Return (x, y) of the center of cell containing provided text 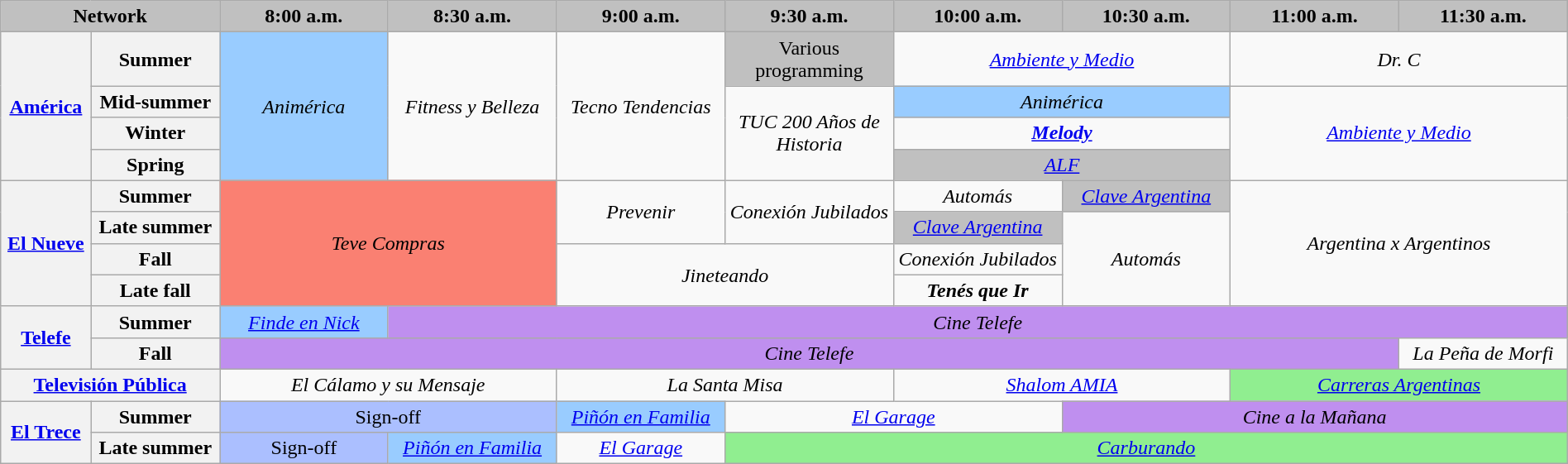
8:30 a.m. (472, 17)
Telefe (46, 337)
TUC 200 Años de Historia (810, 133)
Tenés que Ir (978, 290)
Winter (155, 133)
ALF (1062, 165)
Dr. C (1399, 60)
Argentina x Argentinos (1399, 243)
Spring (155, 165)
Jineteando (724, 275)
Teve Compras (389, 243)
Tecno Tendencias (641, 106)
Finde en Nick (304, 322)
Shalom AMIA (1062, 385)
11:00 a.m. (1315, 17)
El Trece (46, 432)
9:00 a.m. (641, 17)
Mid-summer (155, 102)
La Santa Misa (724, 385)
Late fall (155, 290)
Prevenir (641, 212)
América (46, 106)
Televisión Pública (111, 385)
Network (111, 17)
Various programming (810, 60)
Carburando (1146, 448)
El Nueve (46, 243)
Fitness y Belleza (472, 106)
El Cálamo y su Mensaje (389, 385)
11:30 a.m. (1483, 17)
Cine a la Mañana (1315, 416)
Carreras Argentinas (1399, 385)
8:00 a.m. (304, 17)
Melody (1062, 133)
10:30 a.m. (1146, 17)
La Peña de Morfi (1483, 353)
10:00 a.m. (978, 17)
9:30 a.m. (810, 17)
